Extract the (x, y) coordinate from the center of the cell holding the provided text.  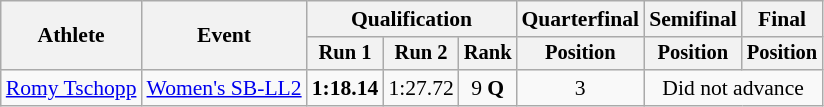
Qualification (412, 19)
Romy Tschopp (72, 88)
1:18.14 (346, 88)
Did not advance (733, 88)
Event (224, 36)
9 Q (488, 88)
Women's SB-LL2 (224, 88)
Run 1 (346, 54)
Run 2 (420, 54)
Quarterfinal (580, 19)
1:27.72 (420, 88)
Final (782, 19)
3 (580, 88)
Athlete (72, 36)
Rank (488, 54)
Semifinal (693, 19)
